Determine the (X, Y) coordinate at the center of the cell enclosing the given text.  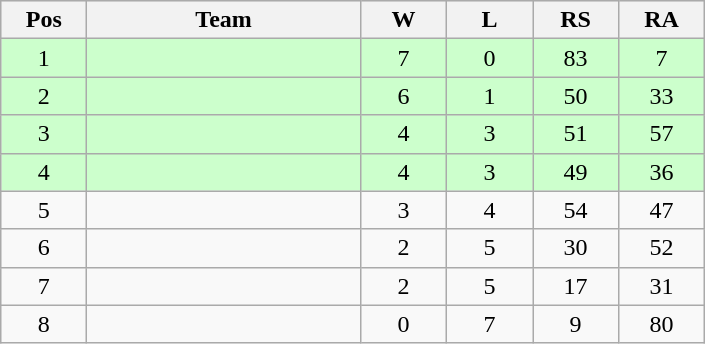
83 (575, 58)
52 (662, 248)
30 (575, 248)
9 (575, 324)
L (489, 20)
36 (662, 172)
49 (575, 172)
W (403, 20)
51 (575, 134)
57 (662, 134)
50 (575, 96)
Pos (44, 20)
Team (224, 20)
31 (662, 286)
47 (662, 210)
RA (662, 20)
54 (575, 210)
17 (575, 286)
RS (575, 20)
33 (662, 96)
80 (662, 324)
8 (44, 324)
